Extract the (x, y) coordinate from the center of the cell holding the provided text.  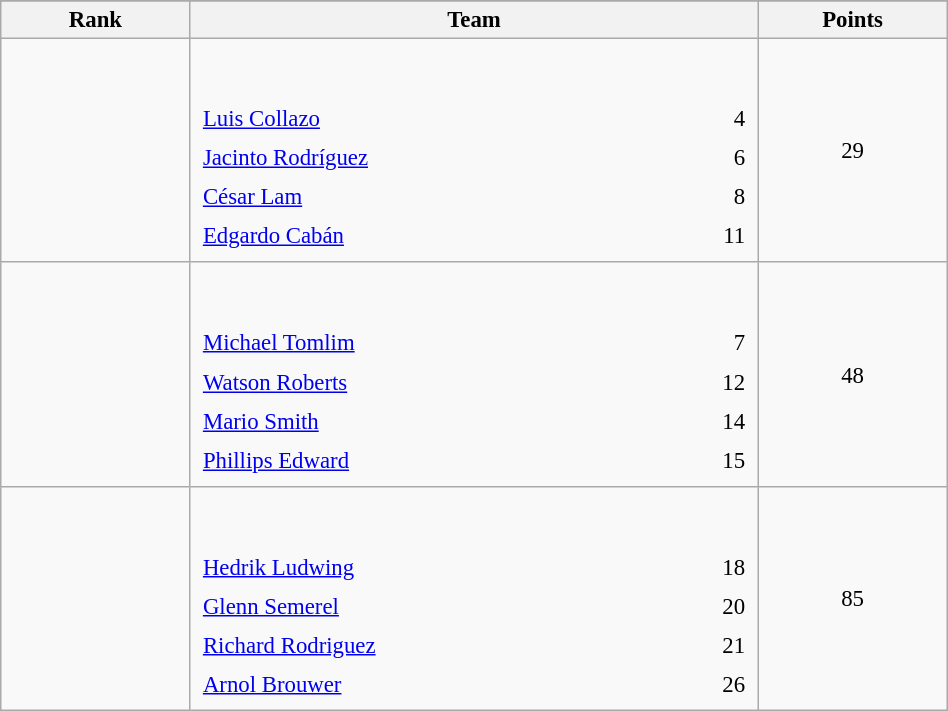
21 (709, 645)
18 (709, 567)
Jacinto Rodríguez (430, 158)
29 (852, 151)
Rank (96, 20)
6 (708, 158)
8 (708, 197)
26 (709, 684)
12 (704, 382)
4 (708, 119)
Team (474, 20)
Richard Rodriguez (431, 645)
Phillips Edward (427, 460)
Watson Roberts (427, 382)
Mario Smith (427, 421)
Points (852, 20)
Michael Tomlim (427, 343)
20 (709, 606)
Luis Collazo (430, 119)
Hedrik Ludwing (431, 567)
85 (852, 598)
Arnol Brouwer (431, 684)
Hedrik Ludwing 18 Glenn Semerel 20 Richard Rodriguez 21 Arnol Brouwer 26 (474, 598)
Edgardo Cabán (430, 236)
11 (708, 236)
7 (704, 343)
15 (704, 460)
Michael Tomlim 7 Watson Roberts 12 Mario Smith 14 Phillips Edward 15 (474, 374)
Luis Collazo 4 Jacinto Rodríguez 6 César Lam 8 Edgardo Cabán 11 (474, 151)
48 (852, 374)
14 (704, 421)
Glenn Semerel (431, 606)
César Lam (430, 197)
